Find where the given text appears and provide that cell's center as [x, y] coordinate. 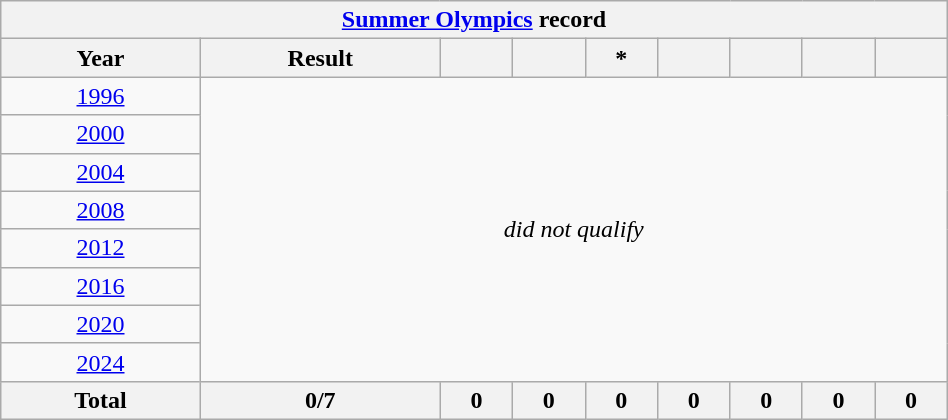
2000 [101, 134]
0/7 [320, 400]
did not qualify [574, 229]
2024 [101, 362]
2004 [101, 172]
1996 [101, 96]
2016 [101, 286]
* [621, 58]
2020 [101, 324]
Result [320, 58]
Total [101, 400]
Summer Olympics record [474, 20]
2008 [101, 210]
Year [101, 58]
2012 [101, 248]
